Return (X, Y) of the center of cell containing provided text 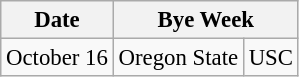
October 16 (57, 58)
Bye Week (206, 20)
Oregon State (178, 58)
USC (270, 58)
Date (57, 20)
